Detect which cell encompasses the target text, then output its (x, y) center coordinate. 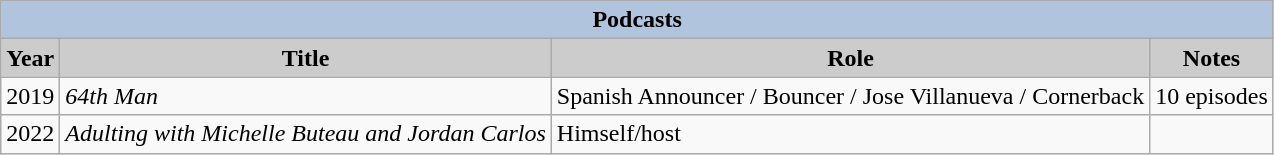
10 episodes (1212, 96)
Title (306, 58)
Role (850, 58)
64th Man (306, 96)
Year (30, 58)
Notes (1212, 58)
Adulting with Michelle Buteau and Jordan Carlos (306, 134)
2022 (30, 134)
Spanish Announcer / Bouncer / Jose Villanueva / Cornerback (850, 96)
2019 (30, 96)
Himself/host (850, 134)
Podcasts (638, 20)
